Capture the cell that displays the provided text and extract its (X, Y) central coordinate. 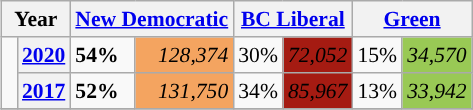
2020 (44, 55)
15% (377, 55)
85,967 (318, 91)
54% (102, 55)
131,750 (184, 91)
128,374 (184, 55)
34,570 (436, 55)
13% (377, 91)
New Democratic (152, 19)
72,052 (318, 55)
34% (258, 91)
BC Liberal (292, 19)
Year (36, 19)
2017 (44, 91)
33,942 (436, 91)
Green (412, 19)
52% (102, 91)
30% (258, 55)
